Detect which cell encompasses the target text, then output its (x, y) center coordinate. 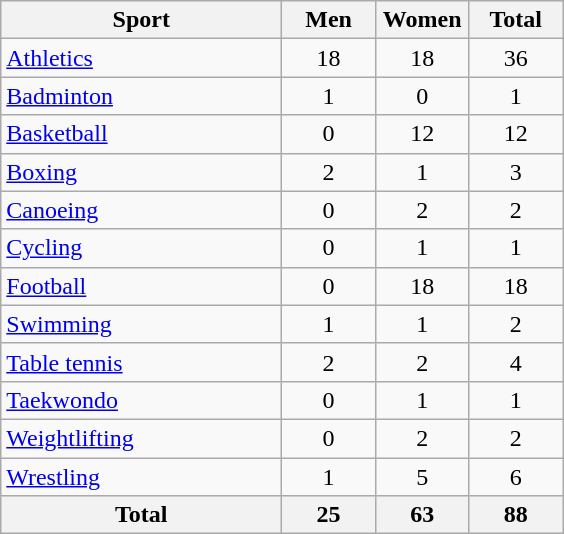
Canoeing (142, 210)
Weightlifting (142, 438)
Athletics (142, 58)
Football (142, 286)
Sport (142, 20)
Swimming (142, 324)
6 (516, 477)
Wrestling (142, 477)
4 (516, 362)
Basketball (142, 134)
36 (516, 58)
Women (422, 20)
Badminton (142, 96)
88 (516, 515)
Men (329, 20)
25 (329, 515)
5 (422, 477)
63 (422, 515)
Table tennis (142, 362)
Boxing (142, 172)
Cycling (142, 248)
3 (516, 172)
Taekwondo (142, 400)
